Return [x, y] of the center of cell containing provided text 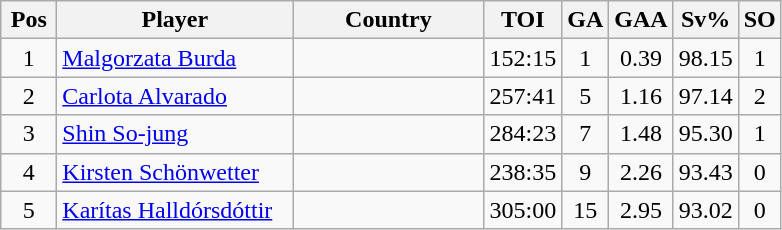
4 [29, 172]
93.02 [706, 210]
SO [760, 20]
Malgorzata Burda [175, 58]
3 [29, 134]
93.43 [706, 172]
257:41 [523, 96]
238:35 [523, 172]
Pos [29, 20]
305:00 [523, 210]
0.39 [641, 58]
GA [586, 20]
1.16 [641, 96]
Shin So-jung [175, 134]
Carlota Alvarado [175, 96]
7 [586, 134]
98.15 [706, 58]
GAA [641, 20]
284:23 [523, 134]
2.95 [641, 210]
TOI [523, 20]
Player [175, 20]
2.26 [641, 172]
1.48 [641, 134]
97.14 [706, 96]
Kirsten Schönwetter [175, 172]
Karítas Halldórsdóttir [175, 210]
Sv% [706, 20]
152:15 [523, 58]
95.30 [706, 134]
Country [388, 20]
9 [586, 172]
15 [586, 210]
